Provide the [x, y] coordinate of the cell's center where the given text is located.  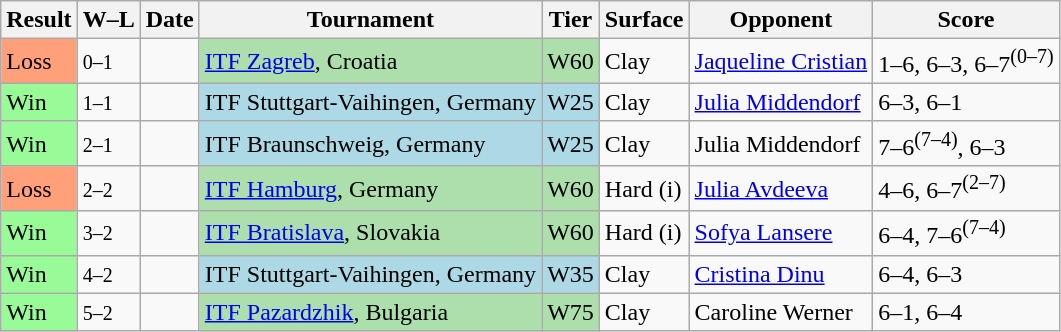
W75 [571, 312]
Date [170, 20]
6–4, 7–6(7–4) [966, 234]
Result [39, 20]
6–4, 6–3 [966, 274]
ITF Pazardzhik, Bulgaria [370, 312]
6–3, 6–1 [966, 102]
1–1 [108, 102]
Cristina Dinu [781, 274]
Score [966, 20]
Julia Avdeeva [781, 188]
Caroline Werner [781, 312]
3–2 [108, 234]
Jaqueline Cristian [781, 62]
7–6(7–4), 6–3 [966, 144]
Sofya Lansere [781, 234]
2–2 [108, 188]
1–6, 6–3, 6–7(0–7) [966, 62]
4–6, 6–7(2–7) [966, 188]
Tier [571, 20]
6–1, 6–4 [966, 312]
Opponent [781, 20]
4–2 [108, 274]
W–L [108, 20]
5–2 [108, 312]
ITF Braunschweig, Germany [370, 144]
ITF Bratislava, Slovakia [370, 234]
2–1 [108, 144]
0–1 [108, 62]
ITF Zagreb, Croatia [370, 62]
W35 [571, 274]
Tournament [370, 20]
ITF Hamburg, Germany [370, 188]
Surface [644, 20]
